For the text-containing cell, return its midpoint in (x, y) coordinate format. 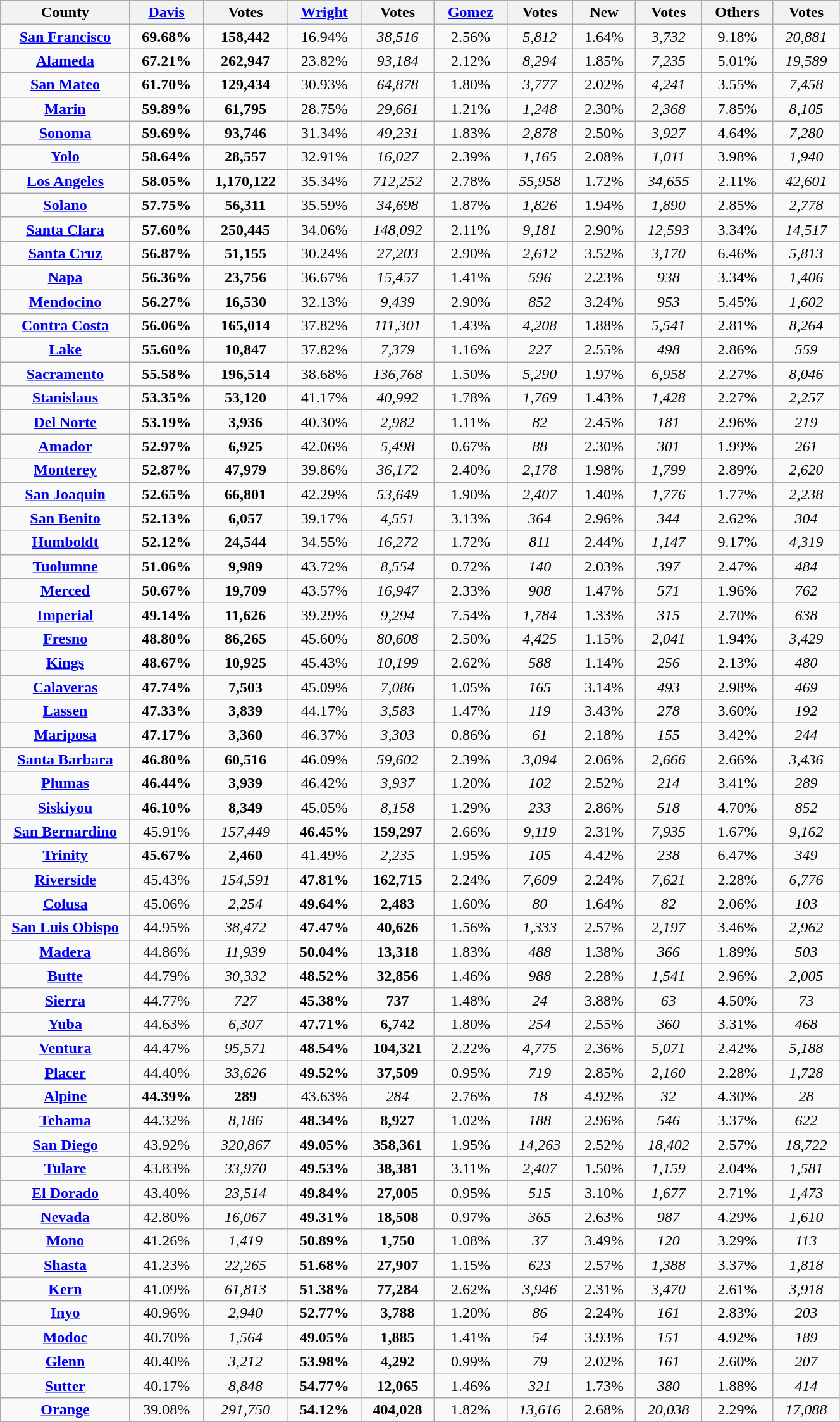
53.19% (166, 422)
0.86% (471, 735)
1,826 (540, 205)
Sutter (66, 1385)
San Benito (66, 518)
284 (398, 1097)
40.17% (166, 1385)
Colusa (66, 904)
52.65% (166, 494)
2,178 (540, 470)
480 (806, 663)
55,958 (540, 181)
52.97% (166, 446)
571 (669, 590)
Tuolumne (66, 566)
19,589 (806, 61)
349 (806, 856)
44.39% (166, 1097)
40.96% (166, 1313)
157,449 (245, 832)
1,940 (806, 157)
2.40% (471, 470)
16.94% (324, 37)
3.42% (738, 735)
2.63% (604, 1217)
49.52% (324, 1073)
53,120 (245, 398)
45.06% (166, 904)
42.29% (324, 494)
762 (806, 590)
1.85% (604, 61)
13,616 (540, 1409)
219 (806, 422)
0.72% (471, 566)
3.60% (738, 711)
3,936 (245, 422)
1,818 (806, 1265)
38.68% (324, 374)
49.84% (324, 1193)
2,460 (245, 856)
3.93% (604, 1337)
9.18% (738, 37)
366 (669, 952)
79 (540, 1361)
2.81% (738, 326)
238 (669, 856)
2,666 (669, 759)
47.33% (166, 711)
2,612 (540, 253)
3,429 (806, 639)
315 (669, 614)
1,677 (669, 1193)
6,742 (398, 1024)
23,514 (245, 1193)
49,231 (398, 133)
Lake (66, 350)
3.43% (604, 711)
1.11% (471, 422)
56,311 (245, 205)
8,927 (398, 1121)
2.29% (738, 1409)
63 (669, 1000)
113 (806, 1241)
2.76% (471, 1097)
42.80% (166, 1217)
32.13% (324, 302)
227 (540, 350)
Alpine (66, 1097)
5,812 (540, 37)
365 (540, 1217)
52.77% (324, 1313)
52.13% (166, 518)
3,777 (540, 85)
1.02% (471, 1121)
120 (669, 1241)
42,601 (806, 181)
53,649 (398, 494)
233 (540, 808)
1.40% (604, 494)
93,184 (398, 61)
2.12% (471, 61)
32.91% (324, 157)
40.40% (166, 1361)
3,583 (398, 711)
51,155 (245, 253)
1.73% (604, 1385)
95,571 (245, 1048)
14,263 (540, 1145)
55.58% (166, 374)
39.86% (324, 470)
1,776 (669, 494)
Orange (66, 1409)
3,839 (245, 711)
3.31% (738, 1024)
57.75% (166, 205)
43.83% (166, 1169)
8,186 (245, 1121)
148,092 (398, 229)
30,332 (245, 976)
468 (806, 1024)
52.87% (166, 470)
56.87% (166, 253)
189 (806, 1337)
2,962 (806, 928)
154,591 (245, 880)
47.81% (324, 880)
Sierra (66, 1000)
45.05% (324, 808)
28,557 (245, 157)
44.17% (324, 711)
1,728 (806, 1073)
1.97% (604, 374)
1.90% (471, 494)
34.55% (324, 542)
46.09% (324, 759)
Contra Costa (66, 326)
9,181 (540, 229)
140 (540, 566)
15,457 (398, 277)
23,756 (245, 277)
129,434 (245, 85)
Marin (66, 109)
364 (540, 518)
2.36% (604, 1048)
2,778 (806, 205)
35.34% (324, 181)
9,989 (245, 566)
1,419 (245, 1241)
41.49% (324, 856)
3,303 (398, 735)
73 (806, 1000)
3,732 (669, 37)
44.40% (166, 1073)
518 (669, 808)
4,208 (540, 326)
254 (540, 1024)
6,925 (245, 446)
18 (540, 1097)
8,158 (398, 808)
46.80% (166, 759)
40.30% (324, 422)
55.60% (166, 350)
49.31% (324, 1217)
51.06% (166, 566)
119 (540, 711)
38,472 (245, 928)
2,878 (540, 133)
46.44% (166, 783)
515 (540, 1193)
31.34% (324, 133)
17,088 (806, 1409)
41.17% (324, 398)
3,788 (398, 1313)
Merced (66, 590)
5,071 (669, 1048)
56.27% (166, 302)
622 (806, 1121)
1.60% (471, 904)
Mendocino (66, 302)
Solano (66, 205)
1.05% (471, 687)
Others (738, 13)
35.59% (324, 205)
12,065 (398, 1385)
34.06% (324, 229)
3.52% (604, 253)
45.60% (324, 639)
48.80% (166, 639)
1,885 (398, 1337)
2,041 (669, 639)
9,439 (398, 302)
261 (806, 446)
46.37% (324, 735)
1.77% (738, 494)
1,769 (540, 398)
Fresno (66, 639)
San Luis Obispo (66, 928)
8,264 (806, 326)
50.67% (166, 590)
165,014 (245, 326)
2.89% (738, 470)
1,581 (806, 1169)
Placer (66, 1073)
77,284 (398, 1289)
46.10% (166, 808)
38,516 (398, 37)
3.98% (738, 157)
2,483 (398, 904)
155 (669, 735)
151 (669, 1337)
53.35% (166, 398)
7,235 (669, 61)
908 (540, 590)
47.74% (166, 687)
498 (669, 350)
737 (398, 1000)
712,252 (398, 181)
1.14% (604, 663)
Shasta (66, 1265)
34,655 (669, 181)
32,856 (398, 976)
380 (669, 1385)
7,280 (806, 133)
938 (669, 277)
44.63% (166, 1024)
2.70% (738, 614)
80 (540, 904)
2.23% (604, 277)
105 (540, 856)
64,878 (398, 85)
12,593 (669, 229)
3,939 (245, 783)
56.36% (166, 277)
Monterey (66, 470)
1,406 (806, 277)
404,028 (398, 1409)
2.60% (738, 1361)
54.12% (324, 1409)
0.99% (471, 1361)
196,514 (245, 374)
344 (669, 518)
111,301 (398, 326)
596 (540, 277)
44.32% (166, 1121)
Wright (324, 13)
San Bernardino (66, 832)
1,428 (669, 398)
3.29% (738, 1241)
42.06% (324, 446)
3.41% (738, 783)
58.05% (166, 181)
Trinity (66, 856)
Tulare (66, 1169)
39.17% (324, 518)
2.04% (738, 1169)
162,715 (398, 880)
2,005 (806, 976)
51.38% (324, 1289)
14,517 (806, 229)
2.68% (604, 1409)
16,947 (398, 590)
4.30% (738, 1097)
61.70% (166, 85)
48.34% (324, 1121)
953 (669, 302)
256 (669, 663)
1,011 (669, 157)
2,160 (669, 1073)
47,979 (245, 470)
2.98% (738, 687)
6,776 (806, 880)
358,361 (398, 1145)
4,319 (806, 542)
18,508 (398, 1217)
9,119 (540, 832)
158,442 (245, 37)
45.67% (166, 856)
1.89% (738, 952)
Modoc (66, 1337)
Alameda (66, 61)
811 (540, 542)
8,105 (806, 109)
638 (806, 614)
2,940 (245, 1313)
Davis (166, 13)
4,551 (398, 518)
1.96% (738, 590)
Amador (66, 446)
38,381 (398, 1169)
2,982 (398, 422)
5,813 (806, 253)
Ventura (66, 1048)
2.08% (604, 157)
39.29% (324, 614)
1,610 (806, 1217)
2.22% (471, 1048)
1,541 (669, 976)
46.42% (324, 783)
493 (669, 687)
2.33% (471, 590)
Lassen (66, 711)
5,541 (669, 326)
3.49% (604, 1241)
36.67% (324, 277)
53.98% (324, 1361)
3,918 (806, 1289)
33,970 (245, 1169)
43.72% (324, 566)
165 (540, 687)
3,937 (398, 783)
1,602 (806, 302)
278 (669, 711)
192 (806, 711)
59.89% (166, 109)
San Joaquin (66, 494)
13,318 (398, 952)
8,349 (245, 808)
3.46% (738, 928)
Sacramento (66, 374)
9.17% (738, 542)
51.68% (324, 1265)
47.47% (324, 928)
43.57% (324, 590)
5,290 (540, 374)
8,554 (398, 566)
559 (806, 350)
2.03% (604, 566)
Gomez (471, 13)
Riverside (66, 880)
20,881 (806, 37)
623 (540, 1265)
1,750 (398, 1241)
San Francisco (66, 37)
33,626 (245, 1073)
2.56% (471, 37)
El Dorado (66, 1193)
41.09% (166, 1289)
Glenn (66, 1361)
39.08% (166, 1409)
1.78% (471, 398)
Los Angeles (66, 181)
7.85% (738, 109)
San Mateo (66, 85)
546 (669, 1121)
414 (806, 1385)
16,067 (245, 1217)
Stanislaus (66, 398)
244 (806, 735)
22,265 (245, 1265)
Santa Cruz (66, 253)
Mariposa (66, 735)
727 (245, 1000)
18,722 (806, 1145)
Mono (66, 1241)
104,321 (398, 1048)
16,530 (245, 302)
719 (540, 1073)
159,297 (398, 832)
6.46% (738, 253)
1,890 (669, 205)
8,294 (540, 61)
24 (540, 1000)
3,470 (669, 1289)
3,212 (245, 1361)
291,750 (245, 1409)
23.82% (324, 61)
61,813 (245, 1289)
1.48% (471, 1000)
61,795 (245, 109)
2,197 (669, 928)
47.71% (324, 1024)
4,292 (398, 1361)
588 (540, 663)
3,360 (245, 735)
Yolo (66, 157)
2.83% (738, 1313)
0.67% (471, 446)
30.24% (324, 253)
41.26% (166, 1241)
2,235 (398, 856)
93,746 (245, 133)
46.45% (324, 832)
503 (806, 952)
18,402 (669, 1145)
397 (669, 566)
48.54% (324, 1048)
8,046 (806, 374)
1,147 (669, 542)
47.17% (166, 735)
3.24% (604, 302)
43.40% (166, 1193)
2,620 (806, 470)
1,159 (669, 1169)
2.78% (471, 181)
1,784 (540, 614)
2.42% (738, 1048)
58.64% (166, 157)
Del Norte (66, 422)
321 (540, 1385)
2,368 (669, 109)
4,241 (669, 85)
3.11% (471, 1169)
37 (540, 1241)
48.52% (324, 976)
1.21% (471, 109)
49.14% (166, 614)
37,509 (398, 1073)
250,445 (245, 229)
50.04% (324, 952)
Butte (66, 976)
27,203 (398, 253)
1.16% (471, 350)
1,333 (540, 928)
1.82% (471, 1409)
5.45% (738, 302)
2,257 (806, 398)
40,626 (398, 928)
10,925 (245, 663)
45.91% (166, 832)
28 (806, 1097)
7,609 (540, 880)
43.92% (166, 1145)
6,057 (245, 518)
11,939 (245, 952)
0.97% (471, 1217)
1,799 (669, 470)
4.70% (738, 808)
Kings (66, 663)
27,005 (398, 1193)
New (604, 13)
44.79% (166, 976)
34,698 (398, 205)
181 (669, 422)
Madera (66, 952)
1.29% (471, 808)
4.50% (738, 1000)
44.77% (166, 1000)
1,170,122 (245, 181)
5.01% (738, 61)
45.38% (324, 1000)
Inyo (66, 1313)
60,516 (245, 759)
7,621 (669, 880)
5,498 (398, 446)
4.42% (604, 856)
59.69% (166, 133)
24,544 (245, 542)
7,503 (245, 687)
27,907 (398, 1265)
49.53% (324, 1169)
56.06% (166, 326)
2.44% (604, 542)
3,094 (540, 759)
3,170 (669, 253)
9,294 (398, 614)
102 (540, 783)
214 (669, 783)
6.47% (738, 856)
1.08% (471, 1241)
19,709 (245, 590)
6,307 (245, 1024)
Humboldt (66, 542)
3,946 (540, 1289)
Santa Barbara (66, 759)
69.68% (166, 37)
40,992 (398, 398)
1,248 (540, 109)
987 (669, 1217)
3.10% (604, 1193)
52.12% (166, 542)
4,775 (540, 1048)
988 (540, 976)
45.09% (324, 687)
Santa Clara (66, 229)
9,162 (806, 832)
3.88% (604, 1000)
20,038 (669, 1409)
1,564 (245, 1337)
320,867 (245, 1145)
1.38% (604, 952)
1.33% (604, 614)
2.45% (604, 422)
County (66, 13)
2,254 (245, 904)
11,626 (245, 614)
2.61% (738, 1289)
10,847 (245, 350)
5,188 (806, 1048)
1,388 (669, 1265)
2.47% (738, 566)
7,458 (806, 85)
San Diego (66, 1145)
3.14% (604, 687)
8,848 (245, 1385)
136,768 (398, 374)
86,265 (245, 639)
3,927 (669, 133)
16,027 (398, 157)
1,473 (806, 1193)
Yuba (66, 1024)
Plumas (66, 783)
66,801 (245, 494)
Sonoma (66, 133)
67.21% (166, 61)
484 (806, 566)
43.63% (324, 1097)
Napa (66, 277)
Imperial (66, 614)
207 (806, 1361)
2,238 (806, 494)
54 (540, 1337)
Siskiyou (66, 808)
61 (540, 735)
2.71% (738, 1193)
2.18% (604, 735)
4,425 (540, 639)
32 (669, 1097)
Nevada (66, 1217)
103 (806, 904)
203 (806, 1313)
7.54% (471, 614)
80,608 (398, 639)
7,086 (398, 687)
49.64% (324, 904)
Tehama (66, 1121)
262,947 (245, 61)
16,272 (398, 542)
Calaveras (66, 687)
1.99% (738, 446)
44.86% (166, 952)
88 (540, 446)
10,199 (398, 663)
7,379 (398, 350)
1.87% (471, 205)
59,602 (398, 759)
7,935 (669, 832)
4.64% (738, 133)
54.77% (324, 1385)
3.13% (471, 518)
86 (540, 1313)
4.29% (738, 1217)
44.47% (166, 1048)
2.13% (738, 663)
57.60% (166, 229)
29,661 (398, 109)
301 (669, 446)
469 (806, 687)
28.75% (324, 109)
6,958 (669, 374)
1,165 (540, 157)
41.23% (166, 1265)
1.67% (738, 832)
360 (669, 1024)
48.67% (166, 663)
30.93% (324, 85)
40.70% (166, 1337)
50.89% (324, 1241)
Kern (66, 1289)
3.55% (738, 85)
488 (540, 952)
44.95% (166, 928)
3,436 (806, 759)
1.56% (471, 928)
188 (540, 1121)
304 (806, 518)
36,172 (398, 470)
1.98% (604, 470)
